Return the (X, Y) coordinate for the center point of the cell that contains the specified text.  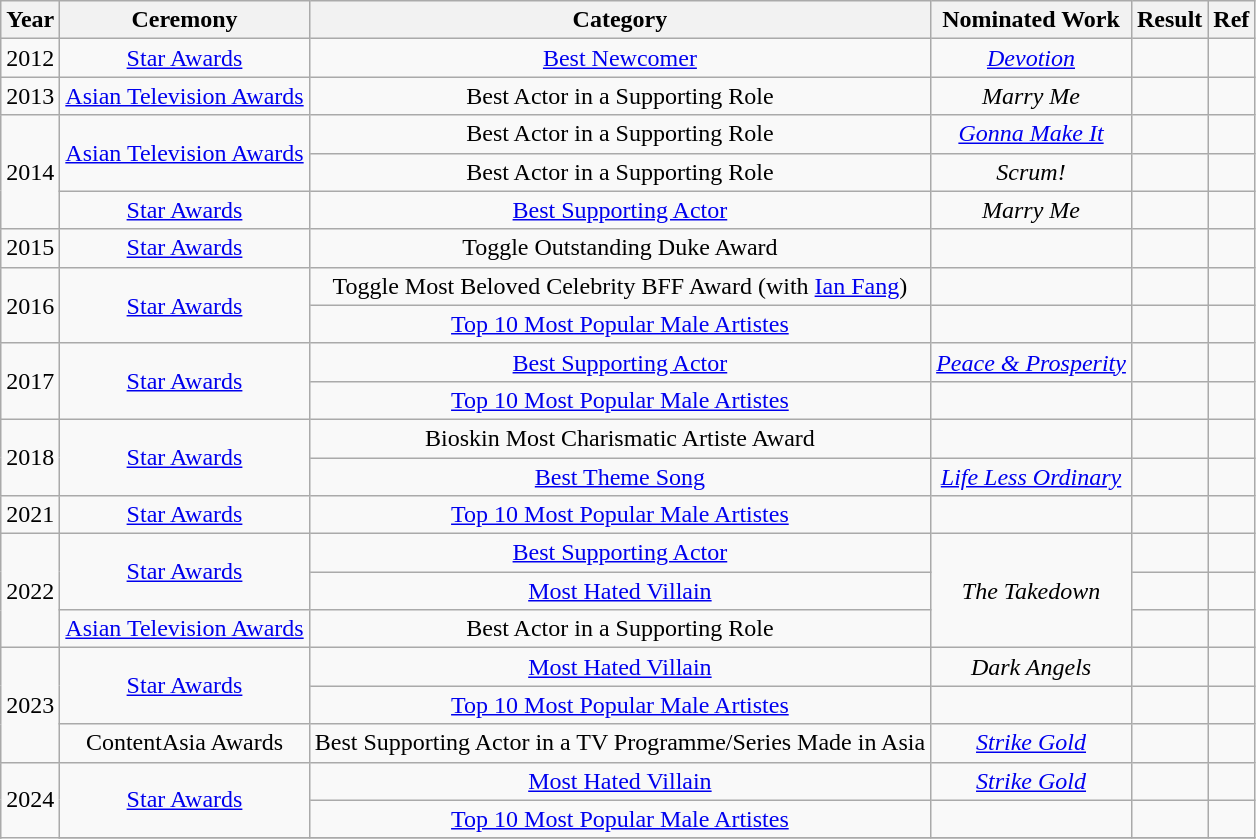
2018 (30, 457)
Scrum! (1032, 172)
Ref (1232, 20)
2014 (30, 172)
2012 (30, 58)
Nominated Work (1032, 20)
Bioskin Most Charismatic Artiste Award (620, 438)
2023 (30, 705)
Best Newcomer (620, 58)
2015 (30, 248)
Life Less Ordinary (1032, 477)
Toggle Outstanding Duke Award (620, 248)
2024 (30, 800)
2021 (30, 515)
2017 (30, 381)
Devotion (1032, 58)
Best Theme Song (620, 477)
Ceremony (184, 20)
ContentAsia Awards (184, 743)
Year (30, 20)
Dark Angels (1032, 667)
Peace & Prosperity (1032, 362)
The Takedown (1032, 591)
Gonna Make It (1032, 134)
2022 (30, 591)
2013 (30, 96)
Best Supporting Actor in a TV Programme/Series Made in Asia (620, 743)
Result (1169, 20)
Category (620, 20)
Toggle Most Beloved Celebrity BFF Award (with Ian Fang) (620, 286)
2016 (30, 305)
